Output the (X, Y) coordinate of the center of the cell containing the given text.  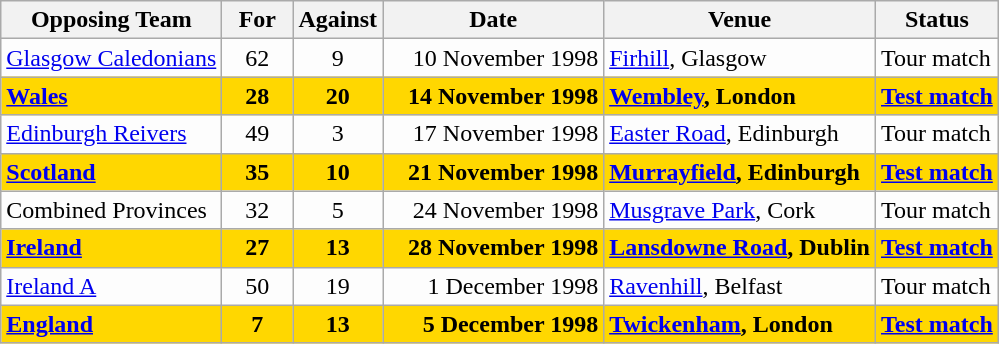
3 (338, 134)
Opposing Team (112, 20)
21 November 1998 (494, 172)
Ravenhill, Belfast (740, 286)
62 (258, 58)
England (112, 324)
Lansdowne Road, Dublin (740, 248)
Ireland A (112, 286)
9 (338, 58)
5 (338, 210)
14 November 1998 (494, 96)
27 (258, 248)
7 (258, 324)
Against (338, 20)
Wembley, London (740, 96)
1 December 1998 (494, 286)
19 (338, 286)
Status (936, 20)
Firhill, Glasgow (740, 58)
20 (338, 96)
Glasgow Caledonians (112, 58)
For (258, 20)
Combined Provinces (112, 210)
50 (258, 286)
28 November 1998 (494, 248)
35 (258, 172)
Date (494, 20)
28 (258, 96)
Venue (740, 20)
Edinburgh Reivers (112, 134)
Ireland (112, 248)
Easter Road, Edinburgh (740, 134)
24 November 1998 (494, 210)
Musgrave Park, Cork (740, 210)
Murrayfield, Edinburgh (740, 172)
5 December 1998 (494, 324)
10 (338, 172)
Twickenham, London (740, 324)
32 (258, 210)
17 November 1998 (494, 134)
10 November 1998 (494, 58)
Wales (112, 96)
Scotland (112, 172)
49 (258, 134)
